From the cell containing the given text, extract its center point as [X, Y] coordinate. 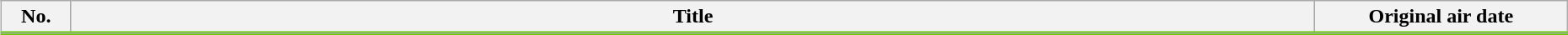
No. [35, 17]
Original air date [1441, 17]
Title [692, 17]
